Find where the given text appears and provide that cell's center as (X, Y) coordinate. 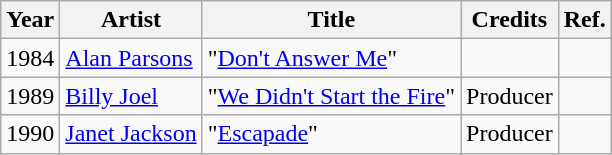
"Escapade" (331, 134)
Janet Jackson (131, 134)
Title (331, 20)
Billy Joel (131, 96)
Year (30, 20)
"We Didn't Start the Fire" (331, 96)
Artist (131, 20)
1990 (30, 134)
1989 (30, 96)
1984 (30, 58)
Alan Parsons (131, 58)
"Don't Answer Me" (331, 58)
Credits (510, 20)
Ref. (584, 20)
